Determine the [x, y] coordinate at the center of the cell enclosing the given text.  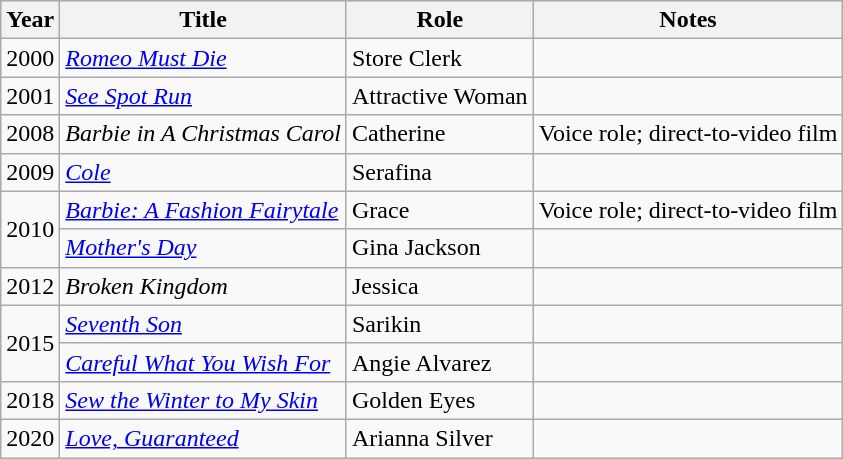
Angie Alvarez [440, 362]
2001 [30, 96]
Jessica [440, 286]
Sew the Winter to My Skin [204, 400]
Seventh Son [204, 324]
2015 [30, 343]
Cole [204, 172]
Catherine [440, 134]
Notes [688, 20]
Attractive Woman [440, 96]
Serafina [440, 172]
Year [30, 20]
2008 [30, 134]
Barbie: A Fashion Fairytale [204, 210]
2018 [30, 400]
Broken Kingdom [204, 286]
2012 [30, 286]
2010 [30, 229]
Love, Guaranteed [204, 438]
Golden Eyes [440, 400]
Mother's Day [204, 248]
Store Clerk [440, 58]
2020 [30, 438]
2000 [30, 58]
Sarikin [440, 324]
Romeo Must Die [204, 58]
Grace [440, 210]
Careful What You Wish For [204, 362]
See Spot Run [204, 96]
2009 [30, 172]
Role [440, 20]
Title [204, 20]
Gina Jackson [440, 248]
Barbie in A Christmas Carol [204, 134]
Arianna Silver [440, 438]
